Search for the cell housing the specified text and yield its (x, y) center coordinate. 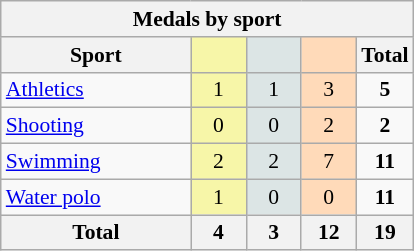
Medals by sport (208, 19)
Swimming (96, 162)
4 (218, 233)
Water polo (96, 197)
Athletics (96, 90)
19 (384, 233)
Shooting (96, 126)
12 (328, 233)
Sport (96, 55)
7 (328, 162)
5 (384, 90)
